For the text-containing cell, return its midpoint in [X, Y] coordinate format. 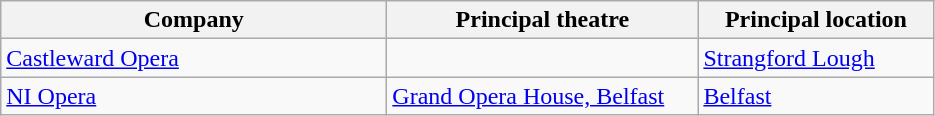
Castleward Opera [194, 58]
Grand Opera House, Belfast [542, 96]
Principal location [816, 20]
Strangford Lough [816, 58]
NI Opera [194, 96]
Principal theatre [542, 20]
Company [194, 20]
Belfast [816, 96]
